Pinpoint the cell where the given text exists, returning its [X, Y] midpoint coordinate. 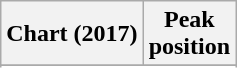
Chart (2017) [72, 34]
Peakposition [189, 34]
